Return the [X, Y] coordinate for the center point of the cell that contains the specified text.  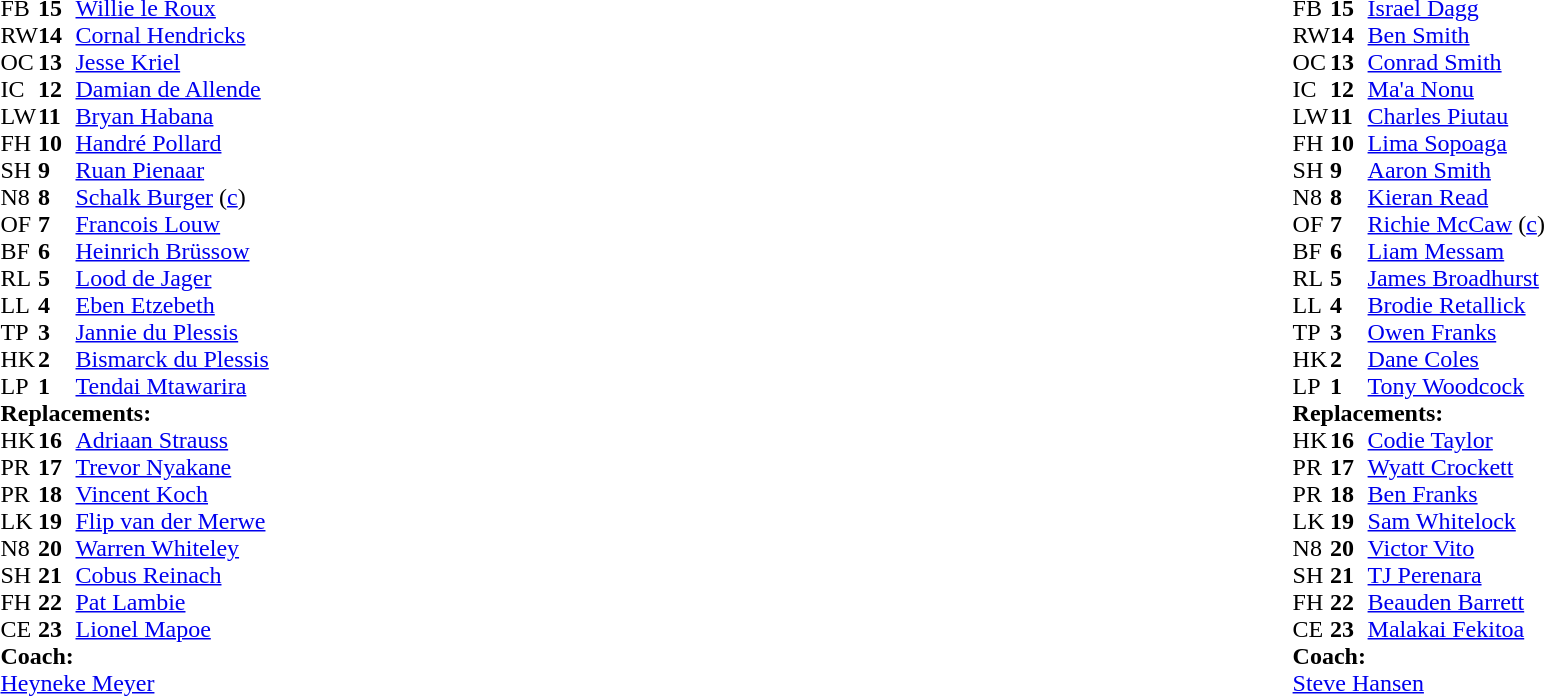
Jesse Kriel [172, 62]
Lood de Jager [172, 278]
Lionel Mapoe [172, 630]
Jannie du Plessis [172, 332]
Coach: [134, 656]
Cobus Reinach [172, 576]
Francois Louw [172, 224]
Adriaan Strauss [172, 440]
Bismarck du Plessis [172, 360]
Ruan Pienaar [172, 170]
Flip van der Merwe [172, 522]
Handré Pollard [172, 144]
Warren Whiteley [172, 548]
Eben Etzebeth [172, 306]
Pat Lambie [172, 602]
Vincent Koch [172, 494]
Heinrich Brüssow [172, 252]
Replacements: [134, 414]
Cornal Hendricks [172, 36]
Tendai Mtawarira [172, 386]
Schalk Burger (c) [172, 198]
Trevor Nyakane [172, 468]
Damian de Allende [172, 90]
Bryan Habana [172, 116]
